For the text-containing cell, return its midpoint in (X, Y) coordinate format. 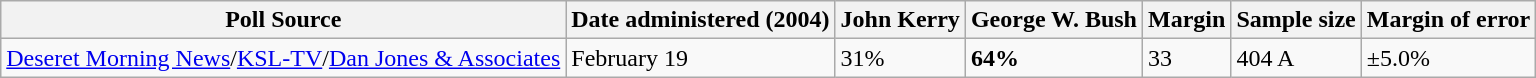
Poll Source (284, 20)
31% (900, 58)
Date administered (2004) (700, 20)
64% (1054, 58)
Deseret Morning News/KSL-TV/Dan Jones & Associates (284, 58)
Margin of error (1448, 20)
33 (1186, 58)
Margin (1186, 20)
404 A (1296, 58)
February 19 (700, 58)
George W. Bush (1054, 20)
Sample size (1296, 20)
±5.0% (1448, 58)
John Kerry (900, 20)
